Pinpoint the cell where the given text exists, returning its [X, Y] midpoint coordinate. 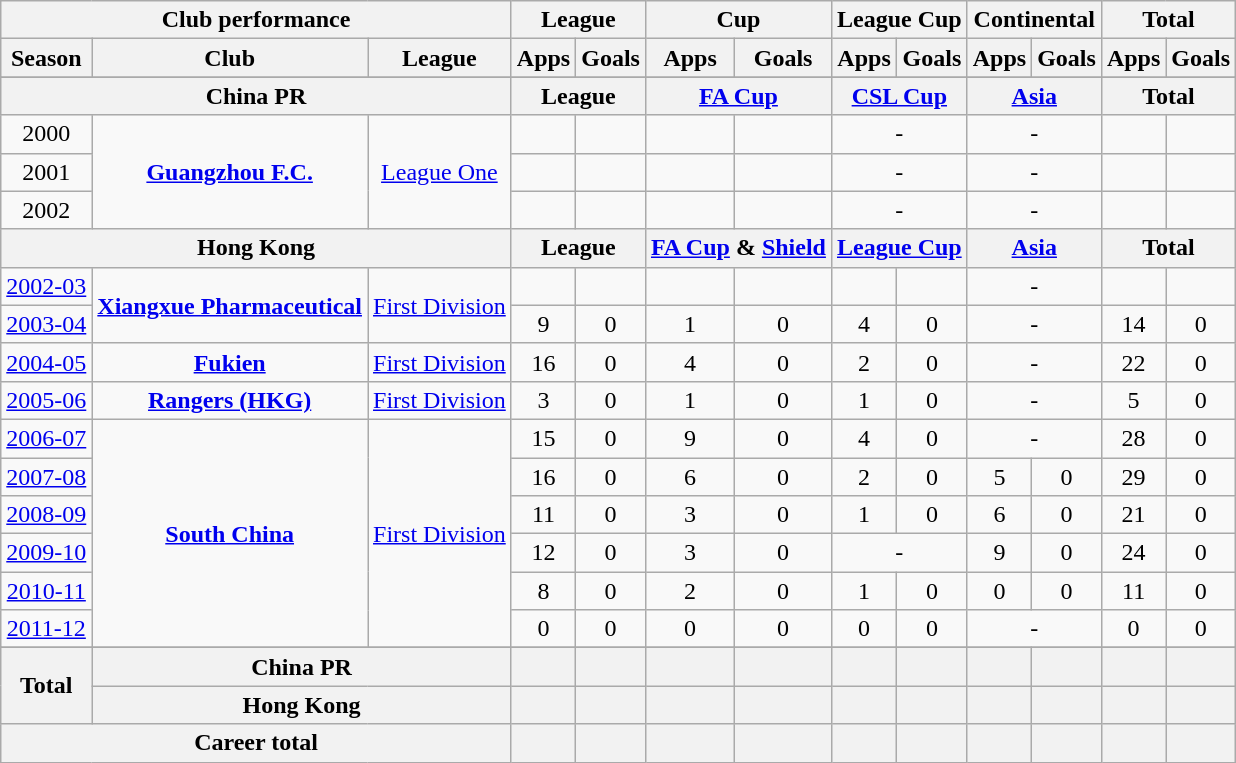
29 [1133, 477]
Season [46, 58]
2010-11 [46, 591]
14 [1133, 324]
Guangzhou F.C. [230, 172]
2007-08 [46, 477]
Club [230, 58]
CSL Cup [899, 96]
22 [1133, 362]
Continental [1034, 20]
2001 [46, 172]
2009-10 [46, 553]
21 [1133, 515]
FA Cup [738, 96]
Rangers (HKG) [230, 400]
15 [543, 438]
Cup [738, 20]
24 [1133, 553]
2006-07 [46, 438]
2002 [46, 210]
Xiangxue Pharmaceutical [230, 305]
2003-04 [46, 324]
2011-12 [46, 629]
12 [543, 553]
8 [543, 591]
League One [440, 172]
2008-09 [46, 515]
Career total [256, 743]
Fukien [230, 362]
2004-05 [46, 362]
2000 [46, 134]
FA Cup & Shield [738, 248]
Club performance [256, 20]
2002-03 [46, 286]
28 [1133, 438]
South China [230, 533]
2005-06 [46, 400]
